From the cell containing the given text, extract its center point as [x, y] coordinate. 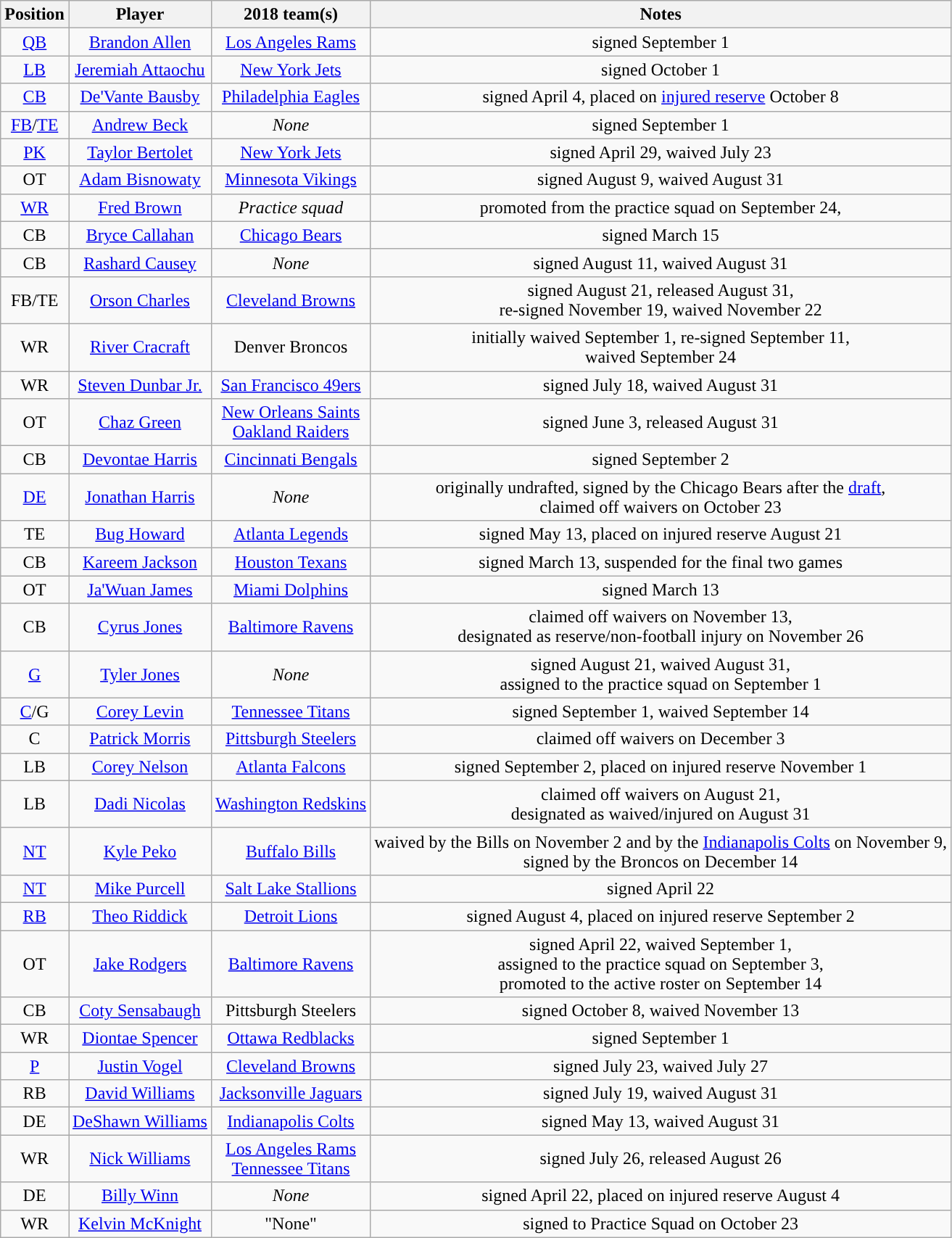
Kareem Jackson [139, 562]
Minnesota Vikings [290, 180]
signed September 2, placed on injured reserve November 1 [661, 767]
Notes [661, 15]
Corey Nelson [139, 767]
PK [35, 152]
Kelvin McKnight [139, 1223]
DeShawn Williams [139, 1121]
promoted from the practice squad on September 24, [661, 207]
Steven Dunbar Jr. [139, 385]
signed August 9, waived August 31 [661, 180]
signed July 19, waived August 31 [661, 1094]
Bug Howard [139, 535]
Los Angeles RamsTennessee Titans [290, 1159]
Justin Vogel [139, 1066]
Atlanta Falcons [290, 767]
Detroit Lions [290, 916]
David Williams [139, 1094]
Ottawa Redblacks [290, 1039]
Los Angeles Rams [290, 42]
Jake Rodgers [139, 963]
waived by the Bills on November 2 and by the Indianapolis Colts on November 9,signed by the Broncos on December 14 [661, 851]
TE [35, 535]
Atlanta Legends [290, 535]
Nick Williams [139, 1159]
Bryce Callahan [139, 235]
Tennessee Titans [290, 711]
New Orleans SaintsOakland Raiders [290, 422]
signed September 1, waived September 14 [661, 711]
signed August 21, released August 31,re-signed November 19, waived November 22 [661, 300]
Denver Broncos [290, 347]
signed July 18, waived August 31 [661, 385]
signed August 21, waived August 31,assigned to the practice squad on September 1 [661, 674]
Rashard Causey [139, 263]
Theo Riddick [139, 916]
signed March 13, suspended for the final two games [661, 562]
Jeremiah Attaochu [139, 70]
Miami Dolphins [290, 590]
signed June 3, released August 31 [661, 422]
Player [139, 15]
Taylor Bertolet [139, 152]
signed July 23, waived July 27 [661, 1066]
Salt Lake Stallions [290, 888]
G [35, 674]
P [35, 1066]
"None" [290, 1223]
C/G [35, 711]
signed April 22, placed on injured reserve August 4 [661, 1196]
Buffalo Bills [290, 851]
Washington Redskins [290, 804]
Corey Levin [139, 711]
Cyrus Jones [139, 627]
claimed off waivers on December 3 [661, 739]
signed March 15 [661, 235]
signed August 11, waived August 31 [661, 263]
Cincinnati Bengals [290, 460]
Diontae Spencer [139, 1039]
originally undrafted, signed by the Chicago Bears after the draft,claimed off waivers on October 23 [661, 498]
Adam Bisnowaty [139, 180]
Coty Sensabaugh [139, 1011]
San Francisco 49ers [290, 385]
Jonathan Harris [139, 498]
signed April 22, waived September 1,assigned to the practice squad on September 3,promoted to the active roster on September 14 [661, 963]
claimed off waivers on November 13,designated as reserve/non-football injury on November 26 [661, 627]
signed to Practice Squad on October 23 [661, 1223]
Ja'Wuan James [139, 590]
signed September 2 [661, 460]
Houston Texans [290, 562]
signed March 13 [661, 590]
signed May 13, waived August 31 [661, 1121]
signed July 26, released August 26 [661, 1159]
River Cracraft [139, 347]
Chicago Bears [290, 235]
Jacksonville Jaguars [290, 1094]
Chaz Green [139, 422]
signed October 8, waived November 13 [661, 1011]
claimed off waivers on August 21, designated as waived/injured on August 31 [661, 804]
Billy Winn [139, 1196]
Dadi Nicolas [139, 804]
Fred Brown [139, 207]
2018 team(s) [290, 15]
signed April 22 [661, 888]
Indianapolis Colts [290, 1121]
Brandon Allen [139, 42]
signed April 4, placed on injured reserve October 8 [661, 97]
C [35, 739]
Kyle Peko [139, 851]
De'Vante Bausby [139, 97]
signed April 29, waived July 23 [661, 152]
Patrick Morris [139, 739]
Position [35, 15]
initially waived September 1, re-signed September 11,waived September 24 [661, 347]
signed August 4, placed on injured reserve September 2 [661, 916]
Andrew Beck [139, 125]
QB [35, 42]
signed May 13, placed on injured reserve August 21 [661, 535]
Philadelphia Eagles [290, 97]
Mike Purcell [139, 888]
Devontae Harris [139, 460]
signed October 1 [661, 70]
Tyler Jones [139, 674]
Orson Charles [139, 300]
Practice squad [290, 207]
